Search for the cell housing the specified text and yield its (X, Y) center coordinate. 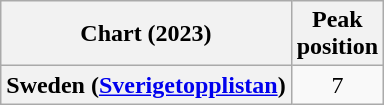
Peakposition (337, 34)
Sweden (Sverigetopplistan) (146, 85)
7 (337, 85)
Chart (2023) (146, 34)
